Search for the cell housing the specified text and yield its [x, y] center coordinate. 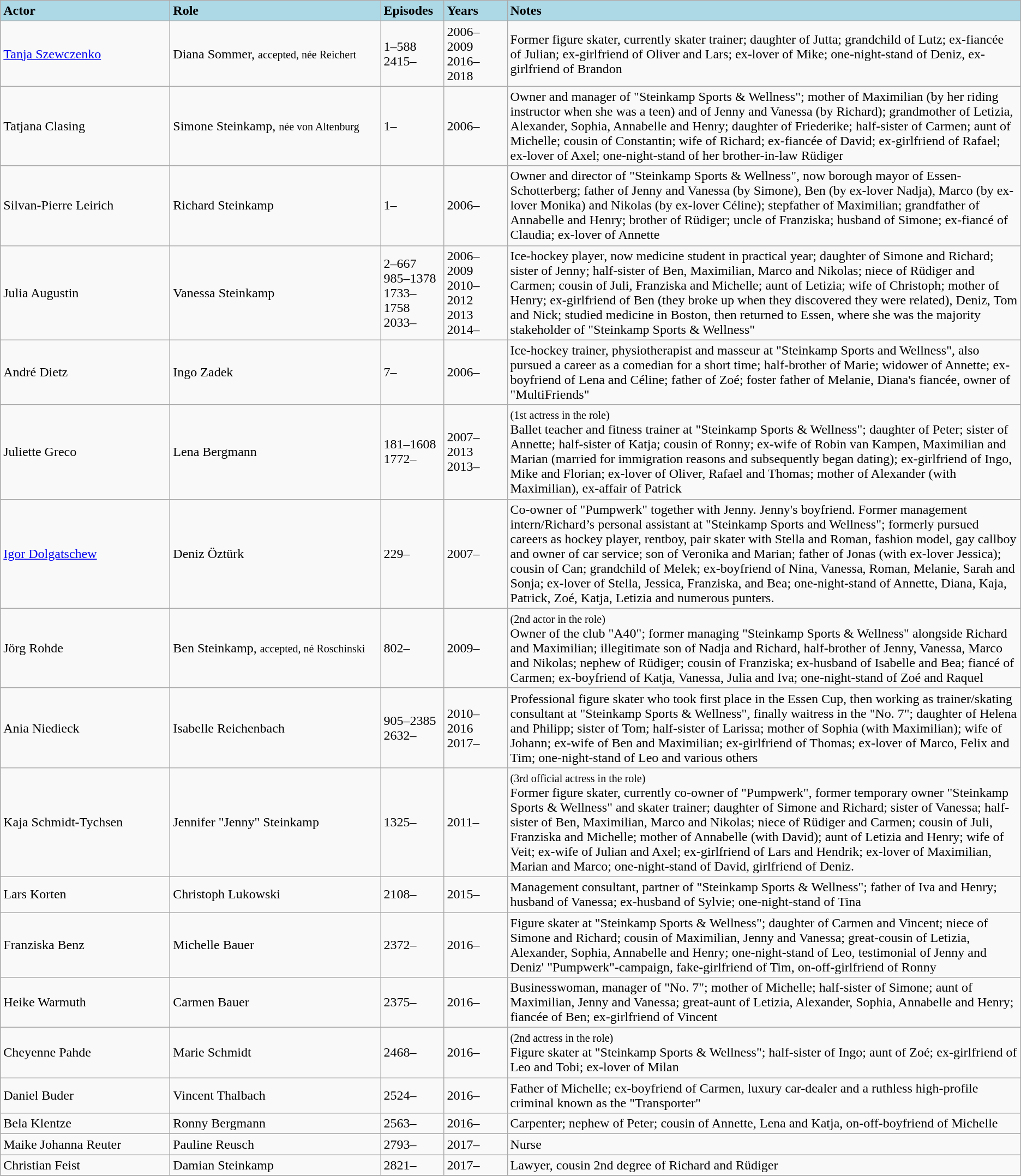
Deniz Öztürk [275, 554]
Jennifer "Jenny" Steinkamp [275, 822]
Ania Niedieck [85, 728]
2010–20162017– [476, 728]
Jörg Rohde [85, 648]
229– [412, 554]
Franziska Benz [85, 945]
181–16081772– [412, 452]
2015– [476, 895]
2009– [476, 648]
Kaja Schmidt-Tychsen [85, 822]
Ronny Bergmann [275, 1124]
2821– [412, 1165]
Tatjana Clasing [85, 126]
2–667985–13781733–17582033– [412, 292]
2524– [412, 1095]
Christoph Lukowski [275, 895]
Father of Michelle; ex-boyfriend of Carmen, luxury car-dealer and a ruthless high-profile criminal known as the "Transporter" [764, 1095]
Daniel Buder [85, 1095]
Simone Steinkamp, née von Altenburg [275, 126]
Christian Feist [85, 1165]
Igor Dolgatschew [85, 554]
Heike Warmuth [85, 1003]
Ben Steinkamp, accepted, né Roschinski [275, 648]
Bela Klentze [85, 1124]
7– [412, 372]
2372– [412, 945]
Richard Steinkamp [275, 206]
2793– [412, 1144]
Actor [85, 11]
2108– [412, 895]
Pauline Reusch [275, 1144]
Diana Sommer, accepted, née Reichert [275, 53]
Notes [764, 11]
2468– [412, 1053]
Tanja Szewczenko [85, 53]
Maike Johanna Reuter [85, 1144]
Julia Augustin [85, 292]
Silvan-Pierre Leirich [85, 206]
Michelle Bauer [275, 945]
Nurse [764, 1144]
Marie Schmidt [275, 1053]
Lars Korten [85, 895]
Cheyenne Pahde [85, 1053]
Carmen Bauer [275, 1003]
Episodes [412, 11]
Carpenter; nephew of Peter; cousin of Annette, Lena and Katja, on-off-boyfriend of Michelle [764, 1124]
Juliette Greco [85, 452]
2011– [476, 822]
André Dietz [85, 372]
Lawyer, cousin 2nd degree of Richard and Rüdiger [764, 1165]
Vincent Thalbach [275, 1095]
2375– [412, 1003]
Ingo Zadek [275, 372]
Lena Bergmann [275, 452]
2007– [476, 554]
802– [412, 648]
2006–20092016–2018 [476, 53]
Years [476, 11]
Isabelle Reichenbach [275, 728]
Damian Steinkamp [275, 1165]
905–23852632– [412, 728]
1–5882415– [412, 53]
2006–20092010–201220132014– [476, 292]
Role [275, 11]
1325– [412, 822]
2007–20132013– [476, 452]
2563– [412, 1124]
Vanessa Steinkamp [275, 292]
